Return [x, y] of the center of cell containing provided text 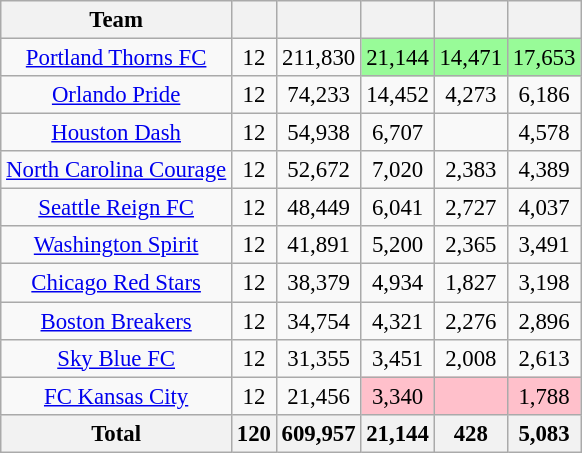
7,020 [398, 170]
120 [254, 433]
1,827 [470, 283]
34,754 [318, 321]
3,340 [398, 396]
17,653 [544, 58]
4,321 [398, 321]
3,198 [544, 283]
5,200 [398, 245]
48,449 [318, 208]
2,613 [544, 358]
4,934 [398, 283]
Orlando Pride [116, 95]
4,273 [470, 95]
2,008 [470, 358]
Sky Blue FC [116, 358]
Seattle Reign FC [116, 208]
2,276 [470, 321]
Boston Breakers [116, 321]
74,233 [318, 95]
6,186 [544, 95]
Houston Dash [116, 133]
Total [116, 433]
41,891 [318, 245]
3,491 [544, 245]
38,379 [318, 283]
Chicago Red Stars [116, 283]
Washington Spirit [116, 245]
54,938 [318, 133]
14,471 [470, 58]
6,707 [398, 133]
Team [116, 20]
FC Kansas City [116, 396]
21,456 [318, 396]
211,830 [318, 58]
2,383 [470, 170]
4,037 [544, 208]
52,672 [318, 170]
6,041 [398, 208]
North Carolina Courage [116, 170]
4,389 [544, 170]
5,083 [544, 433]
609,957 [318, 433]
4,578 [544, 133]
31,355 [318, 358]
14,452 [398, 95]
3,451 [398, 358]
1,788 [544, 396]
2,365 [470, 245]
2,727 [470, 208]
Portland Thorns FC [116, 58]
428 [470, 433]
2,896 [544, 321]
